Detect which cell encompasses the target text, then output its (X, Y) center coordinate. 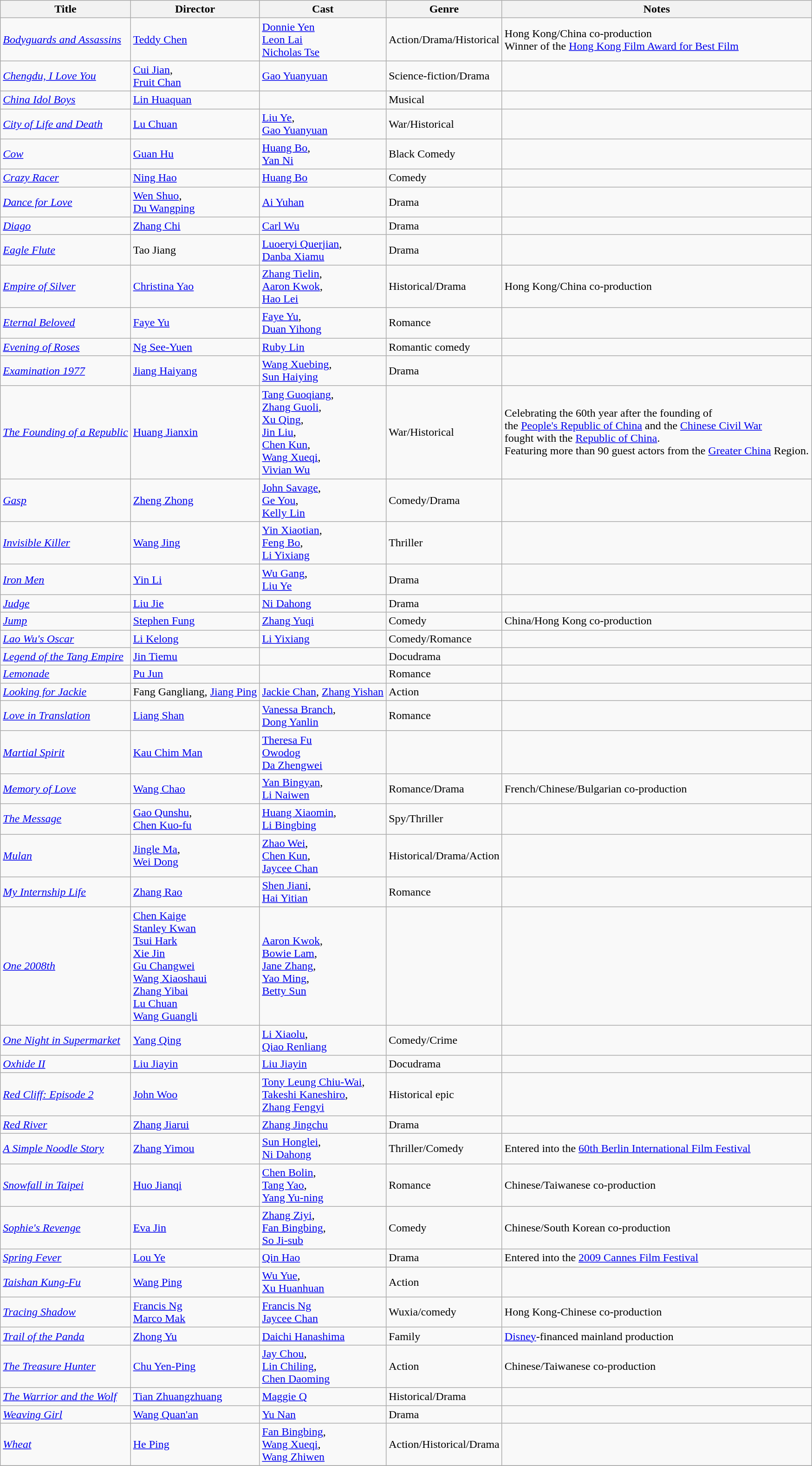
Iron Men (65, 580)
Fang Gangliang, Jiang Ping (195, 692)
Li Yixiang (323, 639)
Spring Fever (65, 1258)
Chinese/South Korean co-production (656, 1228)
Cui Jian,Fruit Chan (195, 76)
Crazy Racer (65, 178)
Gasp (65, 500)
Luoeryi Querjian,Danba Xiamu (323, 250)
Sophie's Revenge (65, 1228)
Qin Hao (323, 1258)
Zhang Rao (195, 892)
Empire of Silver (65, 286)
Yu Nan (323, 1414)
Historical/Drama/Action (444, 856)
China/Hong Kong co-production (656, 621)
Zheng Zhong (195, 500)
Lao Wu's Oscar (65, 639)
Li Xiaolu,Qiao Renliang (323, 1041)
Christina Yao (195, 286)
Faye Yu,Duan Yihong (323, 322)
Jiang Haiyang (195, 371)
Wang Xuebing,Sun Haiying (323, 371)
Chen KaigeStanley KwanTsui HarkXie JinGu ChangweiWang XiaoshauiZhang YibaiLu ChuanWang Guangli (195, 966)
The Treasure Hunter (65, 1366)
Black Comedy (444, 154)
Red River (65, 1125)
Judge (65, 603)
A Simple Noodle Story (65, 1148)
Lu Chuan (195, 124)
Lemonade (65, 674)
Wang Chao (195, 789)
Wen Shuo,Du Wangping (195, 202)
Hong Kong/China co-production (656, 286)
Jump (65, 621)
French/Chinese/Bulgarian co-production (656, 789)
Carl Wu (323, 226)
Zhang Jiarui (195, 1125)
Fan Bingbing,Wang Xueqi,Wang Zhiwen (323, 1445)
Hong Kong-Chinese co-production (656, 1312)
China Idol Boys (65, 100)
Invisible Killer (65, 543)
Comedy/Crime (444, 1041)
Francis NgJaycee Chan (323, 1312)
Tang Guoqiang,Zhang Guoli,Xu Qing,Jin Liu,Chen Kun,Wang Xueqi,Vivian Wu (323, 432)
Science-fiction/Drama (444, 76)
Jay Chou,Lin Chiling,Chen Daoming (323, 1366)
Comedy/Drama (444, 500)
Zhang Yuqi (323, 621)
Zhao Wei,Chen Kun,Jaycee Chan (323, 856)
Weaving Girl (65, 1414)
Bodyguards and Assassins (65, 39)
Chu Yen-Ping (195, 1366)
Aaron Kwok,Bowie Lam,Jane Zhang,Yao Ming,Betty Sun (323, 966)
John Woo (195, 1094)
Family (444, 1336)
Romantic comedy (444, 347)
Wu Yue,Xu Huanhuan (323, 1282)
Ng See-Yuen (195, 347)
Lou Ye (195, 1258)
Thriller (444, 543)
Tony Leung Chiu-Wai,Takeshi Kaneshiro,Zhang Fengyi (323, 1094)
Wang Quan'an (195, 1414)
Yan Bingyan,Li Naiwen (323, 789)
Yin Li (195, 580)
Wang Ping (195, 1282)
Cow (65, 154)
Zhang Ziyi,Fan Bingbing,So Ji-sub (323, 1228)
Memory of Love (65, 789)
Wu Gang,Liu Ye (323, 580)
Zhang Yimou (195, 1148)
Action/Historical/Drama (444, 1445)
Action/Drama/Historical (444, 39)
Sun Honglei,Ni Dahong (323, 1148)
Disney-financed mainland production (656, 1336)
Liang Shan (195, 715)
Taishan Kung-Fu (65, 1282)
Liu Jie (195, 603)
Musical (444, 100)
Guan Hu (195, 154)
City of Life and Death (65, 124)
Hong Kong/China co-productionWinner of the Hong Kong Film Award for Best Film (656, 39)
Snowfall in Taipei (65, 1185)
Romance/Drama (444, 789)
Liu Ye,Gao Yuanyuan (323, 124)
Huang Bo,Yan Ni (323, 154)
Evening of Roses (65, 347)
Martial Spirit (65, 752)
Tracing Shadow (65, 1312)
Maggie Q (323, 1396)
Notes (656, 9)
Diago (65, 226)
Wuxia/comedy (444, 1312)
Teddy Chen (195, 39)
Wheat (65, 1445)
Zhang Tielin,Aaron Kwok,Hao Lei (323, 286)
Vanessa Branch,Dong Yanlin (323, 715)
Tian Zhuangzhuang (195, 1396)
Ning Hao (195, 178)
Francis NgMarco Mak (195, 1312)
Gao Yuanyuan (323, 76)
Examination 1977 (65, 371)
Tao Jiang (195, 250)
Huang Xiaomin,Li Bingbing (323, 818)
Eagle Flute (65, 250)
Legend of the Tang Empire (65, 656)
Historical epic (444, 1094)
Jingle Ma,Wei Dong (195, 856)
Zhong Yu (195, 1336)
Ruby Lin (323, 347)
Jin Tiemu (195, 656)
My Internship Life (65, 892)
Looking for Jackie (65, 692)
Zhang Jingchu (323, 1125)
Lin Huaquan (195, 100)
Director (195, 9)
Dance for Love (65, 202)
Huang Jianxin (195, 432)
Theresa FuOwodogDa Zhengwei (323, 752)
Chen Bolin,Tang Yao,Yang Yu-ning (323, 1185)
Spy/Thriller (444, 818)
Entered into the 2009 Cannes Film Festival (656, 1258)
He Ping (195, 1445)
Donnie YenLeon LaiNicholas Tse (323, 39)
Comedy/Romance (444, 639)
Eternal Beloved (65, 322)
Pu Jun (195, 674)
Mulan (65, 856)
Stephen Fung (195, 621)
Wang Jing (195, 543)
Entered into the 60th Berlin International Film Festival (656, 1148)
Faye Yu (195, 322)
Cast (323, 9)
Jackie Chan, Zhang Yishan (323, 692)
The Warrior and the Wolf (65, 1396)
Huang Bo (323, 178)
One 2008th (65, 966)
Yin Xiaotian,Feng Bo,Li Yixiang (323, 543)
Zhang Chi (195, 226)
Love in Translation (65, 715)
John Savage,Ge You,Kelly Lin (323, 500)
Ni Dahong (323, 603)
Yang Qing (195, 1041)
Trail of the Panda (65, 1336)
Genre (444, 9)
Red Cliff: Episode 2 (65, 1094)
Oxhide II (65, 1064)
Ai Yuhan (323, 202)
One Night in Supermarket (65, 1041)
Eva Jin (195, 1228)
Shen Jiani,Hai Yitian (323, 892)
Li Kelong (195, 639)
Huo Jianqi (195, 1185)
Title (65, 9)
Daichi Hanashima (323, 1336)
Gao Qunshu,Chen Kuo-fu (195, 818)
The Founding of a Republic (65, 432)
Thriller/Comedy (444, 1148)
Chengdu, I Love You (65, 76)
The Message (65, 818)
Kau Chim Man (195, 752)
